Return (x, y) of the center of cell containing provided text 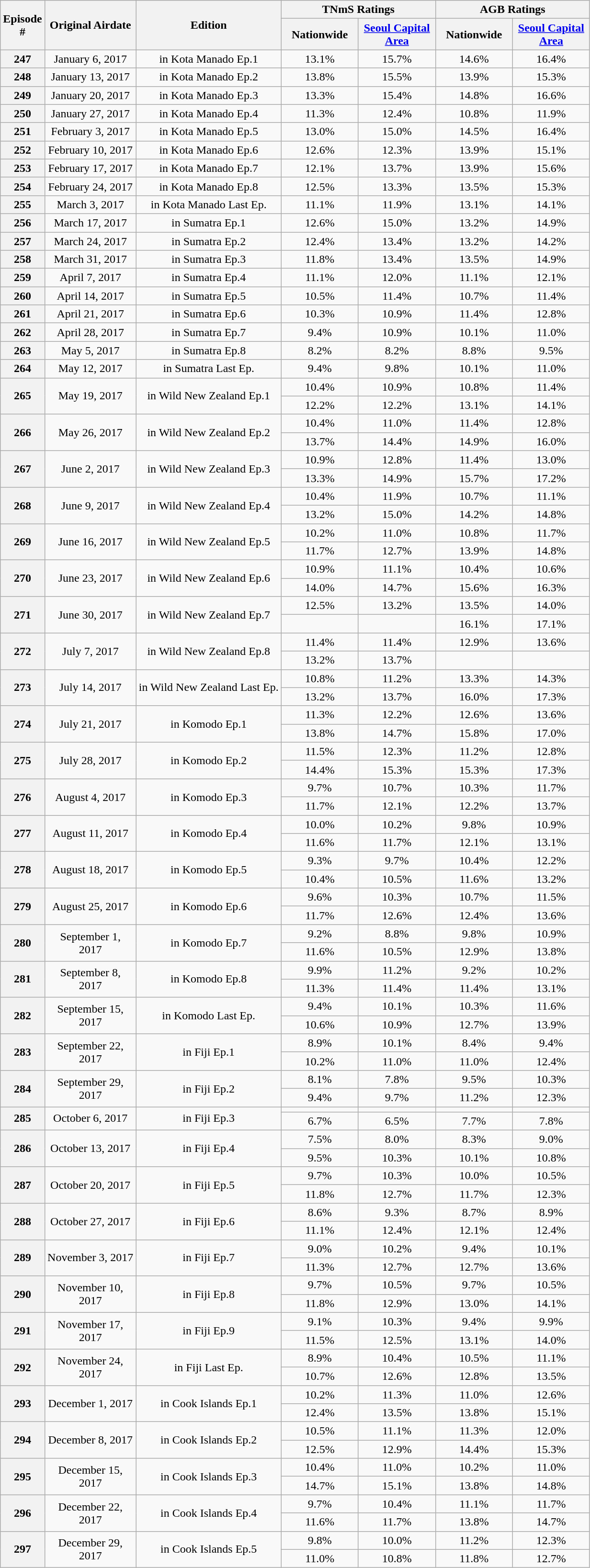
April 7, 2017 (90, 278)
August 11, 2017 (90, 833)
February 17, 2017 (90, 168)
297 (23, 1549)
in Fiji Ep.2 (209, 1088)
in Wild New Zealand Ep.3 (209, 469)
in Sumatra Ep.4 (209, 278)
May 12, 2017 (90, 369)
in Wild New Zealand Last Ep. (209, 688)
March 24, 2017 (90, 241)
in Cook Islands Ep.2 (209, 1440)
February 3, 2017 (90, 132)
February 10, 2017 (90, 150)
in Kota Manado Ep.6 (209, 150)
256 (23, 223)
in Cook Islands Ep.4 (209, 1513)
8.4% (474, 1043)
December 29, 2017 (90, 1549)
in Komodo Ep.2 (209, 760)
in Sumatra Ep.2 (209, 241)
in Sumatra Ep.6 (209, 314)
289 (23, 1258)
254 (23, 186)
in Komodo Ep.8 (209, 979)
in Fiji Ep.4 (209, 1149)
May 26, 2017 (90, 432)
269 (23, 542)
255 (23, 204)
16.1% (474, 624)
September 15, 2017 (90, 1015)
281 (23, 979)
in Wild New Zealand Ep.4 (209, 505)
268 (23, 505)
in Kota Manado Ep.1 (209, 59)
September 1, 2017 (90, 943)
293 (23, 1404)
in Fiji Ep.8 (209, 1294)
247 (23, 59)
in Fiji Ep.5 (209, 1185)
296 (23, 1513)
267 (23, 469)
273 (23, 688)
15.8% (474, 733)
February 24, 2017 (90, 186)
8.0% (397, 1139)
Original Airdate (90, 25)
in Cook Islands Ep.5 (209, 1549)
8.6% (320, 1212)
December 22, 2017 (90, 1513)
December 1, 2017 (90, 1404)
October 6, 2017 (90, 1118)
17.0% (551, 733)
284 (23, 1088)
252 (23, 150)
July 7, 2017 (90, 651)
275 (23, 760)
7.7% (474, 1121)
in Fiji Ep.9 (209, 1331)
278 (23, 870)
November 17, 2017 (90, 1331)
14.3% (551, 678)
288 (23, 1221)
in Wild New Zealand Ep.1 (209, 396)
June 23, 2017 (90, 578)
8.7% (474, 1212)
in Wild New Zealand Ep.5 (209, 542)
November 3, 2017 (90, 1258)
June 16, 2017 (90, 542)
in Komodo Ep.1 (209, 724)
July 21, 2017 (90, 724)
287 (23, 1185)
277 (23, 833)
14.5% (474, 132)
262 (23, 332)
6.5% (397, 1121)
263 (23, 350)
in Kota Manado Ep.2 (209, 77)
December 15, 2017 (90, 1477)
249 (23, 95)
6.7% (320, 1121)
16.3% (551, 587)
260 (23, 296)
285 (23, 1118)
December 8, 2017 (90, 1440)
265 (23, 396)
in Sumatra Ep.5 (209, 296)
283 (23, 1052)
291 (23, 1331)
in Kota Manado Ep.5 (209, 132)
June 9, 2017 (90, 505)
15.5% (397, 77)
Episode # (23, 25)
in Fiji Ep.1 (209, 1052)
270 (23, 578)
TNmS Ratings (358, 10)
15.4% (397, 95)
August 25, 2017 (90, 906)
in Sumatra Ep.8 (209, 350)
in Komodo Ep.3 (209, 797)
9.1% (320, 1321)
in Kota Manado Ep.4 (209, 113)
October 27, 2017 (90, 1221)
in Cook Islands Ep.3 (209, 1477)
in Sumatra Ep.3 (209, 259)
259 (23, 278)
in Fiji Ep.6 (209, 1221)
7.5% (320, 1139)
in Sumatra Ep.7 (209, 332)
290 (23, 1294)
March 17, 2017 (90, 223)
in Cook Islands Ep.1 (209, 1404)
in Komodo Ep.7 (209, 943)
September 8, 2017 (90, 979)
286 (23, 1149)
September 29, 2017 (90, 1088)
July 28, 2017 (90, 760)
in Wild New Zealand Ep.8 (209, 651)
June 2, 2017 (90, 469)
AGB Ratings (512, 10)
282 (23, 1015)
in Kota Manado Last Ep. (209, 204)
276 (23, 797)
April 14, 2017 (90, 296)
251 (23, 132)
November 10, 2017 (90, 1294)
January 27, 2017 (90, 113)
October 13, 2017 (90, 1149)
in Komodo Ep.5 (209, 870)
8.1% (320, 1079)
September 22, 2017 (90, 1052)
295 (23, 1477)
in Sumatra Ep.1 (209, 223)
January 13, 2017 (90, 77)
253 (23, 168)
October 20, 2017 (90, 1185)
9.6% (320, 897)
in Sumatra Last Ep. (209, 369)
17.2% (551, 478)
in Fiji Last Ep. (209, 1367)
261 (23, 314)
January 6, 2017 (90, 59)
in Wild New Zealand Ep.7 (209, 615)
May 19, 2017 (90, 396)
in Fiji Ep.7 (209, 1258)
in Wild New Zealand Ep.2 (209, 432)
271 (23, 615)
May 5, 2017 (90, 350)
April 21, 2017 (90, 314)
in Wild New Zealand Ep.6 (209, 578)
279 (23, 906)
292 (23, 1367)
8.3% (474, 1139)
266 (23, 432)
July 14, 2017 (90, 688)
16.6% (551, 95)
257 (23, 241)
in Komodo Ep.6 (209, 906)
in Fiji Ep.3 (209, 1118)
258 (23, 259)
June 30, 2017 (90, 615)
in Kota Manado Ep.7 (209, 168)
272 (23, 651)
274 (23, 724)
17.1% (551, 624)
in Komodo Ep.4 (209, 833)
March 3, 2017 (90, 204)
April 28, 2017 (90, 332)
in Kota Manado Ep.8 (209, 186)
January 20, 2017 (90, 95)
March 31, 2017 (90, 259)
14.6% (474, 59)
280 (23, 943)
August 4, 2017 (90, 797)
294 (23, 1440)
August 18, 2017 (90, 870)
264 (23, 369)
in Kota Manado Ep.3 (209, 95)
November 24, 2017 (90, 1367)
in Komodo Last Ep. (209, 1015)
248 (23, 77)
Edition (209, 25)
250 (23, 113)
